Detect which cell encompasses the target text, then output its [x, y] center coordinate. 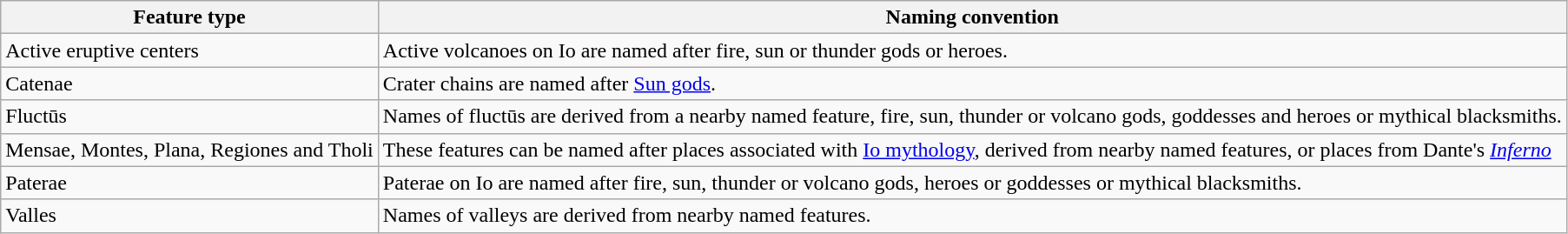
Naming convention [972, 17]
Names of fluctūs are derived from a nearby named feature, fire, sun, thunder or volcano gods, goddesses and heroes or mythical blacksmiths. [972, 117]
Catenae [189, 84]
Mensae, Montes, Plana, Regiones and Tholi [189, 150]
Feature type [189, 17]
These features can be named after places associated with Io mythology, derived from nearby named features, or places from Dante's Inferno [972, 150]
Names of valleys are derived from nearby named features. [972, 216]
Active volcanoes on Io are named after fire, sun or thunder gods or heroes. [972, 50]
Valles [189, 216]
Paterae on Io are named after fire, sun, thunder or volcano gods, heroes or goddesses or mythical blacksmiths. [972, 183]
Paterae [189, 183]
Active eruptive centers [189, 50]
Fluctūs [189, 117]
Crater chains are named after Sun gods. [972, 84]
